Find where the given text appears and provide that cell's center as (x, y) coordinate. 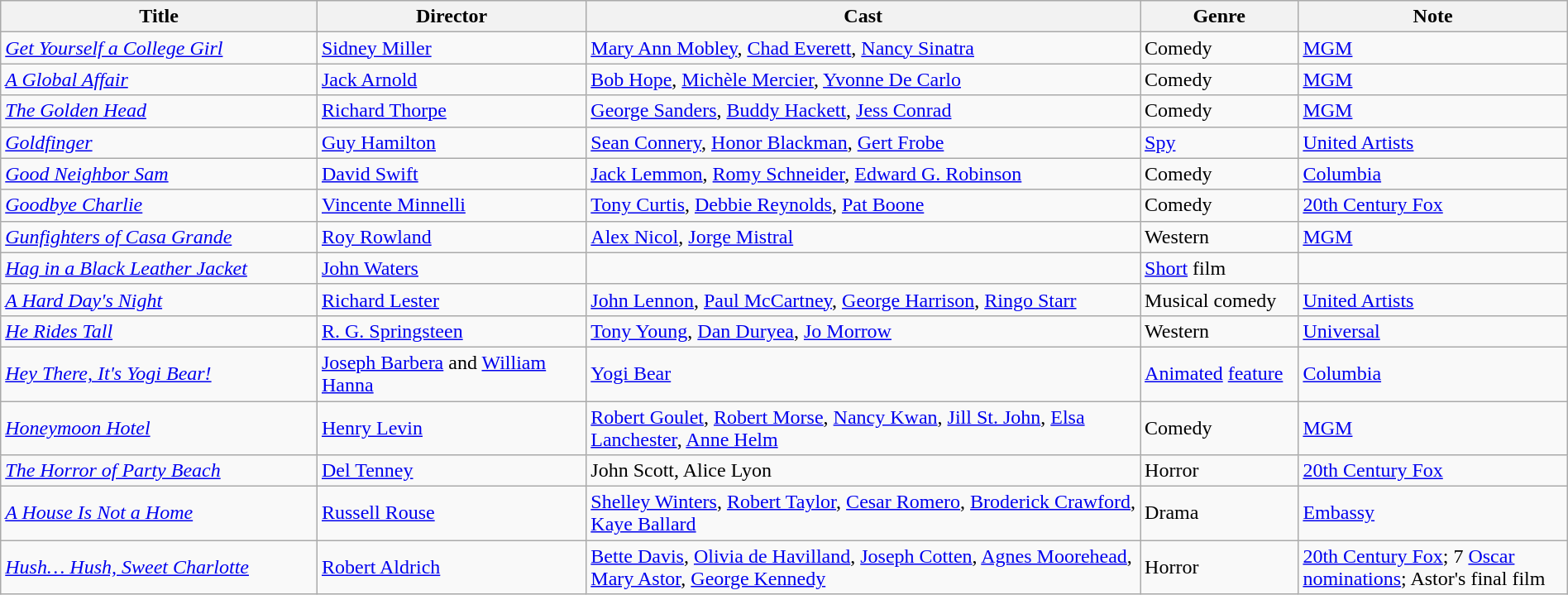
Spy (1219, 142)
Hey There, It's Yogi Bear! (159, 374)
Musical comedy (1219, 300)
John Lennon, Paul McCartney, George Harrison, Ringo Starr (863, 300)
Genre (1219, 17)
A Global Affair (159, 79)
Robert Goulet, Robert Morse, Nancy Kwan, Jill St. John, Elsa Lanchester, Anne Helm (863, 427)
Hag in a Black Leather Jacket (159, 268)
Mary Ann Mobley, Chad Everett, Nancy Sinatra (863, 48)
Note (1432, 17)
John Scott, Alice Lyon (863, 471)
Honeymoon Hotel (159, 427)
Jack Lemmon, Romy Schneider, Edward G. Robinson (863, 174)
Hush… Hush, Sweet Charlotte (159, 568)
A House Is Not a Home (159, 513)
Jack Arnold (452, 79)
Roy Rowland (452, 237)
Short film (1219, 268)
Cast (863, 17)
R. G. Springsteen (452, 331)
Good Neighbor Sam (159, 174)
John Waters (452, 268)
Gunfighters of Casa Grande (159, 237)
The Horror of Party Beach (159, 471)
Alex Nicol, Jorge Mistral (863, 237)
Russell Rouse (452, 513)
Richard Lester (452, 300)
Drama (1219, 513)
Richard Thorpe (452, 111)
Goldfinger (159, 142)
Goodbye Charlie (159, 205)
Robert Aldrich (452, 568)
George Sanders, Buddy Hackett, Jess Conrad (863, 111)
20th Century Fox; 7 Oscar nominations; Astor's final film (1432, 568)
David Swift (452, 174)
Bette Davis, Olivia de Havilland, Joseph Cotten, Agnes Moorehead, Mary Astor, George Kennedy (863, 568)
Animated feature (1219, 374)
Tony Curtis, Debbie Reynolds, Pat Boone (863, 205)
Sidney Miller (452, 48)
Embassy (1432, 513)
Yogi Bear (863, 374)
The Golden Head (159, 111)
Vincente Minnelli (452, 205)
Tony Young, Dan Duryea, Jo Morrow (863, 331)
Del Tenney (452, 471)
Get Yourself a College Girl (159, 48)
Title (159, 17)
Shelley Winters, Robert Taylor, Cesar Romero, Broderick Crawford, Kaye Ballard (863, 513)
He Rides Tall (159, 331)
Joseph Barbera and William Hanna (452, 374)
Sean Connery, Honor Blackman, Gert Frobe (863, 142)
Director (452, 17)
Universal (1432, 331)
Bob Hope, Michèle Mercier, Yvonne De Carlo (863, 79)
Henry Levin (452, 427)
A Hard Day's Night (159, 300)
Guy Hamilton (452, 142)
